Determine the (X, Y) coordinate at the center of the cell enclosing the given text.  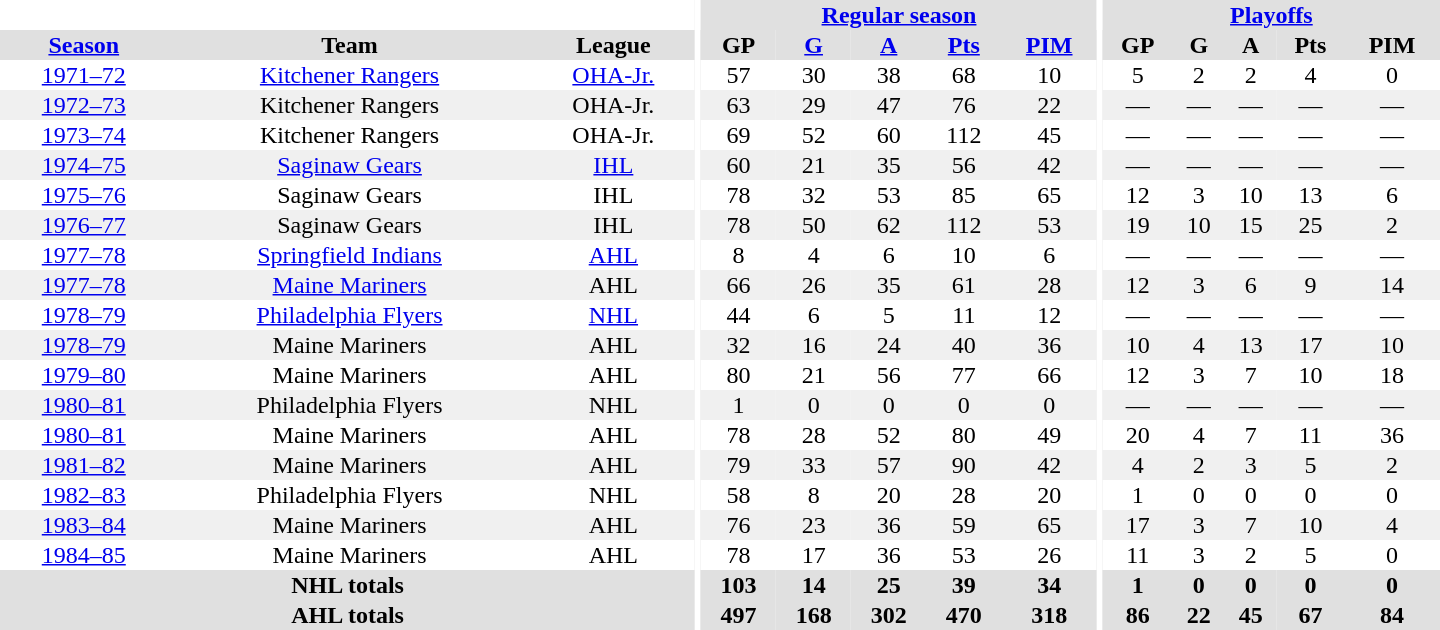
61 (964, 285)
84 (1392, 615)
1979–80 (84, 375)
1973–74 (84, 135)
69 (738, 135)
1971–72 (84, 75)
1983–84 (84, 525)
24 (888, 345)
40 (964, 345)
League (614, 45)
1981–82 (84, 465)
49 (1049, 435)
67 (1310, 615)
Playoffs (1272, 15)
77 (964, 375)
62 (888, 225)
Regular season (899, 15)
39 (964, 585)
470 (964, 615)
103 (738, 585)
9 (1310, 285)
15 (1251, 225)
59 (964, 525)
318 (1049, 615)
18 (1392, 375)
30 (814, 75)
Season (84, 45)
1974–75 (84, 165)
47 (888, 105)
AHL totals (348, 615)
NHL totals (348, 585)
38 (888, 75)
63 (738, 105)
23 (814, 525)
1972–73 (84, 105)
302 (888, 615)
86 (1138, 615)
85 (964, 195)
1982–83 (84, 495)
44 (738, 315)
90 (964, 465)
58 (738, 495)
1976–77 (84, 225)
29 (814, 105)
33 (814, 465)
1984–85 (84, 555)
68 (964, 75)
1975–76 (84, 195)
497 (738, 615)
34 (1049, 585)
16 (814, 345)
Springfield Indians (350, 255)
50 (814, 225)
19 (1138, 225)
Team (350, 45)
79 (738, 465)
168 (814, 615)
